Return the (X, Y) coordinate for the center point of the cell that contains the specified text.  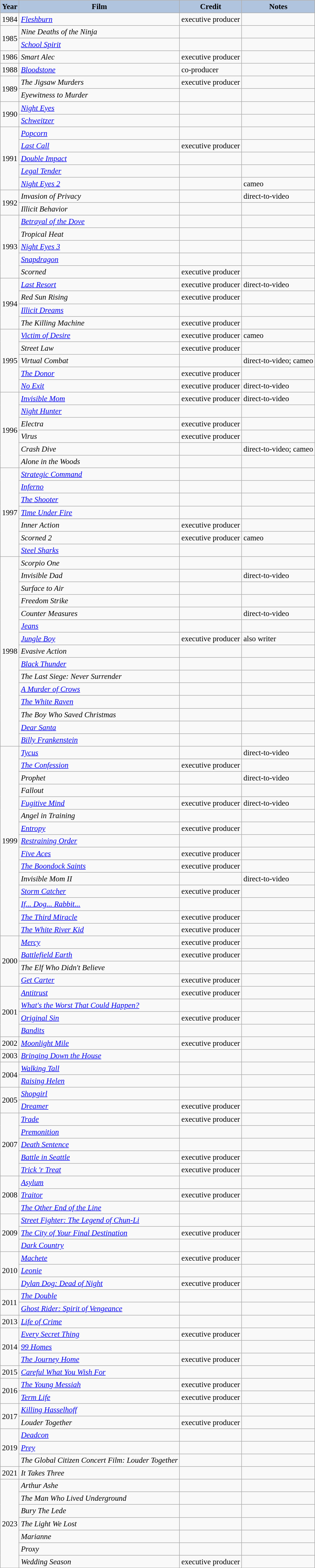
Red Sun Rising (100, 298)
Tropical Heat (100, 234)
Electra (100, 424)
2021 (10, 1473)
The City of Your Final Destination (100, 1233)
2010 (10, 1271)
1999 (10, 841)
Bloodstone (100, 70)
Fleshburn (100, 20)
The Young Messiah (100, 1385)
1997 (10, 512)
Moonlight Mile (100, 1043)
Inferno (100, 487)
Prey (100, 1448)
Every Secret Thing (100, 1334)
Billy Frankenstein (100, 740)
Invisible Mom II (100, 879)
Night Eyes (100, 108)
The Confession (100, 765)
Trade (100, 1119)
Double Impact (100, 158)
The Other End of the Line (100, 1208)
The Boondock Saints (100, 866)
2015 (10, 1372)
Black Thunder (100, 664)
The Jigsaw Murders (100, 82)
Night Hunter (100, 411)
Premonition (100, 1132)
Traitor (100, 1195)
Killing Hasselhoff (100, 1410)
The Boy Who Saved Christmas (100, 715)
The Man Who Lived Underground (100, 1498)
Dear Santa (100, 727)
Proxy (100, 1549)
2000 (10, 961)
2004 (10, 1075)
Eyewitness to Murder (100, 95)
1989 (10, 89)
Life of Crime (100, 1322)
2001 (10, 1011)
2007 (10, 1144)
Ghost Rider: Spirit of Vengeance (100, 1309)
Battlefield Earth (100, 955)
2017 (10, 1416)
also writer (278, 639)
Dylan Dog: Dead of Night (100, 1284)
Film (100, 7)
Walking Tall (100, 1069)
Angel in Training (100, 816)
The Light We Lost (100, 1524)
The Third Miracle (100, 917)
Tycus (100, 753)
Last Resort (100, 285)
The Donor (100, 373)
Battle in Seattle (100, 1157)
If... Dog... Rabbit... (100, 904)
Deadcon (100, 1435)
1994 (10, 304)
Trick 'r Treat (100, 1170)
2014 (10, 1346)
Wedding Season (100, 1562)
2008 (10, 1195)
No Exit (100, 386)
2016 (10, 1391)
Surface to Air (100, 588)
Shopgirl (100, 1094)
Scorned 2 (100, 538)
co-producer (211, 70)
It Takes Three (100, 1473)
Year (10, 7)
Marianne (100, 1536)
Steel Sharks (100, 550)
Night Eyes 2 (100, 184)
Crash Dive (100, 449)
Storm Catcher (100, 891)
Bandits (100, 1031)
Bury The Lede (100, 1511)
2013 (10, 1322)
Street Law (100, 348)
Schweitzer (100, 120)
A Murder of Crows (100, 689)
Jungle Boy (100, 639)
Bringing Down the House (100, 1056)
Five Aces (100, 854)
Louder Together (100, 1422)
Inner Action (100, 525)
Fugitive Mind (100, 803)
Restraining Order (100, 841)
Leonie (100, 1271)
Invisible Mom (100, 398)
Illicit Dreams (100, 310)
Dreamer (100, 1107)
Term Life (100, 1397)
Entropy (100, 829)
1992 (10, 202)
Alone in the Woods (100, 462)
Scorpio One (100, 563)
2002 (10, 1043)
Raising Helen (100, 1081)
The Journey Home (100, 1359)
Invisible Dad (100, 576)
What's the Worst That Could Happen? (100, 1005)
Virus (100, 436)
Counter Measures (100, 613)
Legal Tender (100, 171)
Freedom Strike (100, 601)
99 Homes (100, 1347)
The Killing Machine (100, 323)
2023 (10, 1523)
Scorned (100, 272)
2005 (10, 1100)
Jeans (100, 626)
2011 (10, 1303)
The Shooter (100, 500)
Snapdragon (100, 260)
1995 (10, 360)
Illicit Behavior (100, 209)
1990 (10, 114)
Street Fighter: The Legend of Chun-Li (100, 1220)
Fallout (100, 791)
Victim of Desire (100, 335)
Death Sentence (100, 1144)
Night Eyes 3 (100, 247)
2019 (10, 1448)
Antitrust (100, 993)
Virtual Combat (100, 361)
Mercy (100, 942)
2003 (10, 1056)
1991 (10, 158)
Original Sin (100, 1018)
Nine Deaths of the Ninja (100, 32)
The White River Kid (100, 929)
2009 (10, 1233)
Last Call (100, 146)
1986 (10, 57)
Arthur Ashe (100, 1486)
Dark Country (100, 1246)
1985 (10, 38)
Betrayal of the Dove (100, 222)
Notes (278, 7)
The Last Siege: Never Surrender (100, 677)
Invasion of Privacy (100, 196)
Strategic Command (100, 474)
Careful What You Wish For (100, 1372)
Machete (100, 1258)
Smart Alec (100, 57)
1984 (10, 20)
Get Carter (100, 980)
1998 (10, 651)
Credit (211, 7)
Popcorn (100, 133)
The White Raven (100, 702)
The Global Citizen Concert Film: Louder Together (100, 1460)
1988 (10, 70)
Asylum (100, 1182)
School Spirit (100, 45)
Time Under Fire (100, 512)
1996 (10, 430)
Evasive Action (100, 651)
1993 (10, 247)
Prophet (100, 778)
The Double (100, 1296)
The Elf Who Didn't Believe (100, 967)
